From the cell containing the given text, extract its center point as [x, y] coordinate. 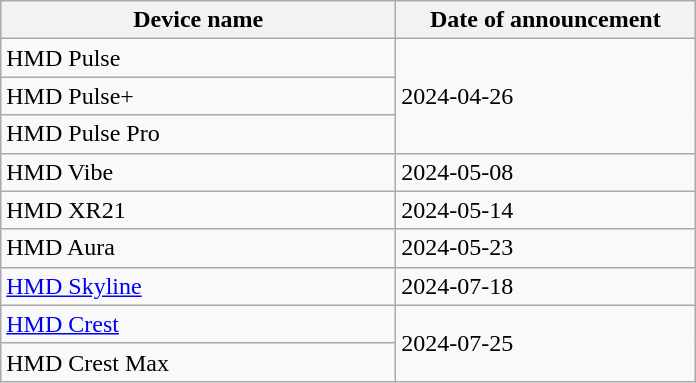
HMD Aura [198, 248]
HMD Crest Max [198, 362]
HMD XR21 [198, 210]
2024-05-14 [546, 210]
2024-07-25 [546, 343]
HMD Pulse+ [198, 96]
HMD Crest [198, 324]
HMD Skyline [198, 286]
Device name [198, 20]
HMD Vibe [198, 172]
HMD Pulse [198, 58]
HMD Pulse Pro [198, 134]
Date of announcement [546, 20]
2024-05-23 [546, 248]
2024-07-18 [546, 286]
2024-05-08 [546, 172]
2024-04-26 [546, 96]
